Pinpoint the cell where the given text exists, returning its (X, Y) midpoint coordinate. 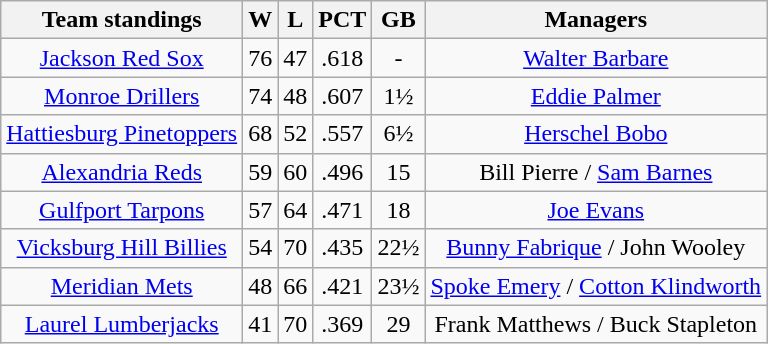
.607 (342, 96)
18 (398, 210)
.471 (342, 210)
Gulfport Tarpons (122, 210)
60 (296, 172)
.618 (342, 58)
W (260, 20)
Alexandria Reds (122, 172)
74 (260, 96)
66 (296, 286)
57 (260, 210)
Hattiesburg Pinetoppers (122, 134)
15 (398, 172)
Walter Barbare (596, 58)
68 (260, 134)
29 (398, 324)
.496 (342, 172)
Jackson Red Sox (122, 58)
L (296, 20)
52 (296, 134)
59 (260, 172)
.557 (342, 134)
22½ (398, 248)
64 (296, 210)
Herschel Bobo (596, 134)
Monroe Drillers (122, 96)
1½ (398, 96)
23½ (398, 286)
Frank Matthews / Buck Stapleton (596, 324)
Vicksburg Hill Billies (122, 248)
6½ (398, 134)
Managers (596, 20)
Team standings (122, 20)
.421 (342, 286)
PCT (342, 20)
Meridian Mets (122, 286)
76 (260, 58)
41 (260, 324)
.435 (342, 248)
Joe Evans (596, 210)
Bill Pierre / Sam Barnes (596, 172)
54 (260, 248)
Laurel Lumberjacks (122, 324)
GB (398, 20)
.369 (342, 324)
47 (296, 58)
Bunny Fabrique / John Wooley (596, 248)
Eddie Palmer (596, 96)
Spoke Emery / Cotton Klindworth (596, 286)
- (398, 58)
